Detect which cell encompasses the target text, then output its (X, Y) center coordinate. 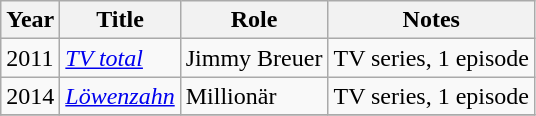
Role (254, 20)
TV total (120, 58)
Löwenzahn (120, 96)
Millionär (254, 96)
Year (30, 20)
Title (120, 20)
2014 (30, 96)
2011 (30, 58)
Jimmy Breuer (254, 58)
Notes (432, 20)
